Locate the cell with the specified text and output its (x, y) center coordinate. 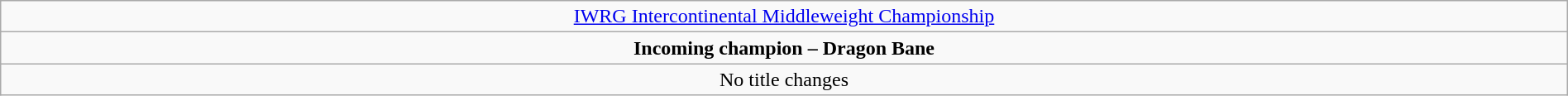
IWRG Intercontinental Middleweight Championship (784, 17)
Incoming champion – Dragon Bane (784, 48)
No title changes (784, 79)
